For the text-containing cell, return its midpoint in [X, Y] coordinate format. 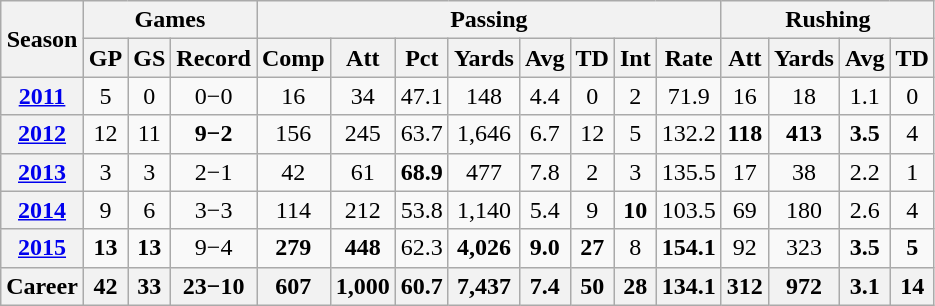
GP [105, 58]
180 [804, 210]
154.1 [688, 248]
212 [362, 210]
14 [912, 286]
477 [484, 172]
17 [744, 172]
7,437 [484, 286]
63.7 [422, 134]
6 [150, 210]
134.1 [688, 286]
92 [744, 248]
9−2 [214, 134]
61 [362, 172]
279 [293, 248]
3−3 [214, 210]
27 [592, 248]
0−0 [214, 96]
2015 [42, 248]
10 [635, 210]
2014 [42, 210]
5.4 [544, 210]
3.1 [864, 286]
53.8 [422, 210]
312 [744, 286]
18 [804, 96]
972 [804, 286]
69 [744, 210]
47.1 [422, 96]
62.3 [422, 248]
71.9 [688, 96]
448 [362, 248]
Season [42, 39]
11 [150, 134]
GS [150, 58]
114 [293, 210]
103.5 [688, 210]
2.6 [864, 210]
2011 [42, 96]
156 [293, 134]
28 [635, 286]
6.7 [544, 134]
1.1 [864, 96]
2−1 [214, 172]
Career [42, 286]
413 [804, 134]
33 [150, 286]
323 [804, 248]
60.7 [422, 286]
7.4 [544, 286]
1,140 [484, 210]
Pct [422, 58]
68.9 [422, 172]
4,026 [484, 248]
1,000 [362, 286]
Rate [688, 58]
135.5 [688, 172]
Comp [293, 58]
9−4 [214, 248]
Games [170, 20]
Int [635, 58]
Passing [488, 20]
38 [804, 172]
118 [744, 134]
Record [214, 58]
4.4 [544, 96]
Rushing [828, 20]
2.2 [864, 172]
148 [484, 96]
8 [635, 248]
1 [912, 172]
2013 [42, 172]
132.2 [688, 134]
23−10 [214, 286]
245 [362, 134]
2012 [42, 134]
7.8 [544, 172]
34 [362, 96]
1,646 [484, 134]
607 [293, 286]
50 [592, 286]
9.0 [544, 248]
